For the text-containing cell, return its midpoint in [X, Y] coordinate format. 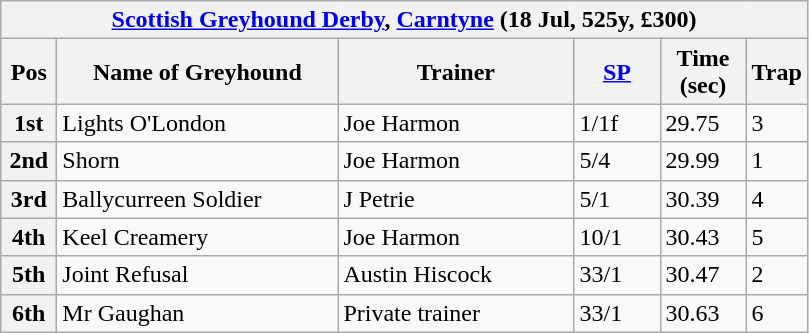
5th [29, 275]
Ballycurreen Soldier [198, 199]
Pos [29, 72]
1/1f [617, 123]
Name of Greyhound [198, 72]
4th [29, 237]
2nd [29, 161]
Austin Hiscock [456, 275]
29.99 [703, 161]
Keel Creamery [198, 237]
Scottish Greyhound Derby, Carntyne (18 Jul, 525y, £300) [404, 20]
10/1 [617, 237]
Lights O'London [198, 123]
3 [776, 123]
6 [776, 313]
Joint Refusal [198, 275]
SP [617, 72]
5 [776, 237]
3rd [29, 199]
Time (sec) [703, 72]
30.47 [703, 275]
J Petrie [456, 199]
1 [776, 161]
1st [29, 123]
Private trainer [456, 313]
Shorn [198, 161]
2 [776, 275]
29.75 [703, 123]
Trap [776, 72]
Mr Gaughan [198, 313]
6th [29, 313]
Trainer [456, 72]
5/1 [617, 199]
30.63 [703, 313]
5/4 [617, 161]
30.43 [703, 237]
4 [776, 199]
30.39 [703, 199]
